Locate the cell with the specified text and output its [X, Y] center coordinate. 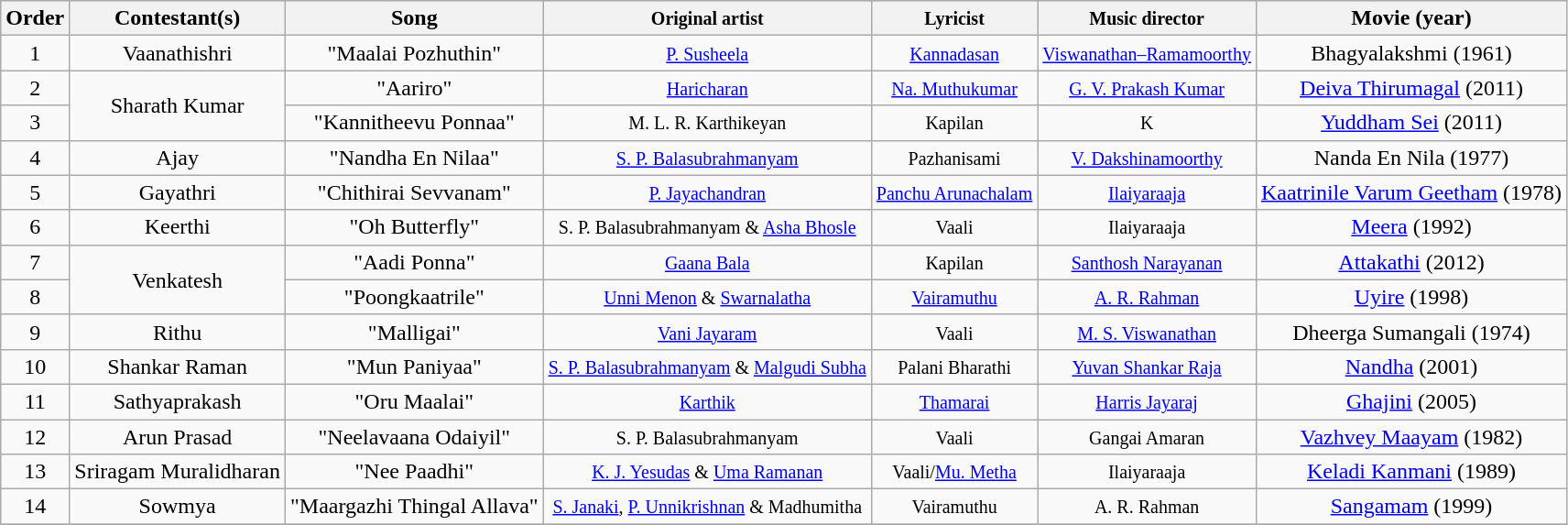
Sathyaprakash [178, 401]
"Chithirai Sevvanam" [414, 192]
"Maalai Pozhuthin" [414, 53]
Sriragam Muralidharan [178, 472]
Gangai Amaran [1147, 437]
Ghajini (2005) [1410, 401]
P. Susheela [707, 53]
Karthik [707, 401]
7 [35, 262]
Meera (1992) [1410, 227]
Bhagyalakshmi (1961) [1410, 53]
Deiva Thirumagal (2011) [1410, 88]
"Poongkaatrile" [414, 297]
K. J. Yesudas & Uma Ramanan [707, 472]
Song [414, 18]
Yuvan Shankar Raja [1147, 366]
P. Jayachandran [707, 192]
Keerthi [178, 227]
S. Janaki, P. Unnikrishnan & Madhumitha [707, 507]
"Oru Maalai" [414, 401]
"Nee Paadhi" [414, 472]
Viswanathan–Ramamoorthy [1147, 53]
Pazhanisami [954, 158]
"Aariro" [414, 88]
Arun Prasad [178, 437]
Ajay [178, 158]
13 [35, 472]
Panchu Arunachalam [954, 192]
Gaana Bala [707, 262]
Keladi Kanmani (1989) [1410, 472]
Santhosh Narayanan [1147, 262]
Kaatrinile Varum Geetham (1978) [1410, 192]
Yuddham Sei (2011) [1410, 123]
"Aadi Ponna" [414, 262]
5 [35, 192]
"Nandha En Nilaa" [414, 158]
Gayathri [178, 192]
Kannadasan [954, 53]
Vani Jayaram [707, 332]
Haricharan [707, 88]
Nandha (2001) [1410, 366]
Dheerga Sumangali (1974) [1410, 332]
V. Dakshinamoorthy [1147, 158]
Contestant(s) [178, 18]
4 [35, 158]
"Oh Butterfly" [414, 227]
Venkatesh [178, 279]
Shankar Raman [178, 366]
Movie (year) [1410, 18]
"Maargazhi Thingal Allava" [414, 507]
M. L. R. Karthikeyan [707, 123]
Palani Bharathi [954, 366]
14 [35, 507]
Original artist [707, 18]
"Mun Paniyaa" [414, 366]
1 [35, 53]
M. S. Viswanathan [1147, 332]
8 [35, 297]
9 [35, 332]
11 [35, 401]
Nanda En Nila (1977) [1410, 158]
6 [35, 227]
Unni Menon & Swarnalatha [707, 297]
"Neelavaana Odaiyil" [414, 437]
K [1147, 123]
Attakathi (2012) [1410, 262]
Lyricist [954, 18]
Vaali/Mu. Metha [954, 472]
Sangamam (1999) [1410, 507]
"Kannitheevu Ponnaa" [414, 123]
Vazhvey Maayam (1982) [1410, 437]
S. P. Balasubrahmanyam & Asha Bhosle [707, 227]
S. P. Balasubrahmanyam & Malgudi Subha [707, 366]
12 [35, 437]
Sharath Kumar [178, 105]
G. V. Prakash Kumar [1147, 88]
Order [35, 18]
Sowmya [178, 507]
Thamarai [954, 401]
Uyire (1998) [1410, 297]
"Malligai" [414, 332]
3 [35, 123]
Harris Jayaraj [1147, 401]
2 [35, 88]
Vaanathishri [178, 53]
10 [35, 366]
Na. Muthukumar [954, 88]
Rithu [178, 332]
Music director [1147, 18]
